Output the (x, y) coordinate of the center of the cell containing the given text.  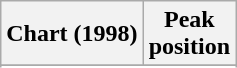
Peakposition (189, 34)
Chart (1998) (72, 34)
